Capture the cell that displays the provided text and extract its (x, y) central coordinate. 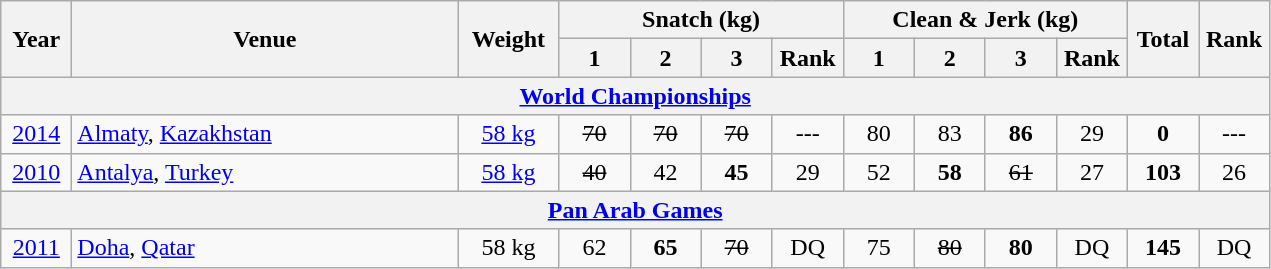
0 (1162, 134)
Antalya, Turkey (265, 172)
2010 (36, 172)
Pan Arab Games (636, 210)
145 (1162, 248)
2011 (36, 248)
52 (878, 172)
45 (736, 172)
58 (950, 172)
83 (950, 134)
Snatch (kg) (701, 20)
40 (594, 172)
Venue (265, 39)
86 (1020, 134)
42 (666, 172)
Weight (508, 39)
Year (36, 39)
65 (666, 248)
27 (1092, 172)
World Championships (636, 96)
61 (1020, 172)
62 (594, 248)
2014 (36, 134)
26 (1234, 172)
103 (1162, 172)
Total (1162, 39)
75 (878, 248)
Doha, Qatar (265, 248)
Clean & Jerk (kg) (985, 20)
Almaty, Kazakhstan (265, 134)
